Extract the (X, Y) coordinate from the center of the cell holding the provided text.  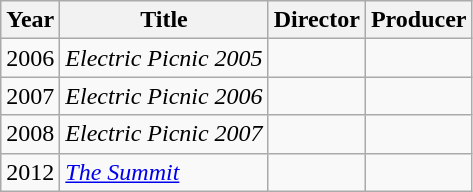
2007 (30, 96)
Electric Picnic 2006 (164, 96)
Electric Picnic 2005 (164, 58)
The Summit (164, 172)
2012 (30, 172)
Year (30, 20)
Director (316, 20)
Electric Picnic 2007 (164, 134)
2008 (30, 134)
Producer (418, 20)
Title (164, 20)
2006 (30, 58)
